Search for the cell housing the specified text and yield its [x, y] center coordinate. 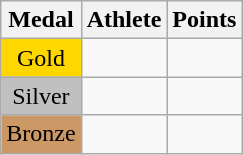
Bronze [41, 134]
Points [204, 20]
Silver [41, 96]
Athlete [124, 20]
Gold [41, 58]
Medal [41, 20]
